Search for the cell housing the specified text and yield its (X, Y) center coordinate. 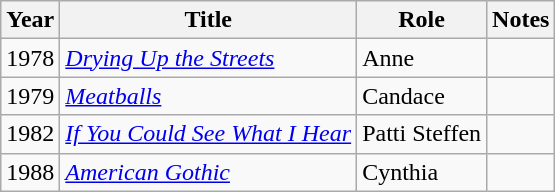
1979 (30, 96)
Candace (422, 96)
1978 (30, 58)
Role (422, 20)
Meatballs (208, 96)
1988 (30, 172)
Cynthia (422, 172)
1982 (30, 134)
Year (30, 20)
If You Could See What I Hear (208, 134)
Title (208, 20)
Anne (422, 58)
Drying Up the Streets (208, 58)
American Gothic (208, 172)
Notes (521, 20)
Patti Steffen (422, 134)
